Extract the (x, y) coordinate from the center of the cell holding the provided text.  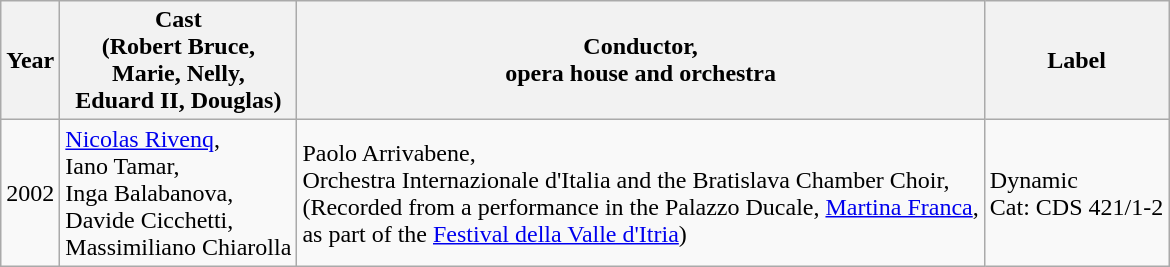
Label (1076, 60)
Nicolas Rivenq,Iano Tamar,Inga Balabanova,Davide Cicchetti,Massimiliano Chiarolla (178, 193)
Conductor,opera house and orchestra (640, 60)
2002 (30, 193)
DynamicCat: CDS 421/1-2 (1076, 193)
Year (30, 60)
Cast (Robert Bruce,Marie, Nelly,Eduard II, Douglas) (178, 60)
